Pinpoint the cell where the given text exists, returning its [x, y] midpoint coordinate. 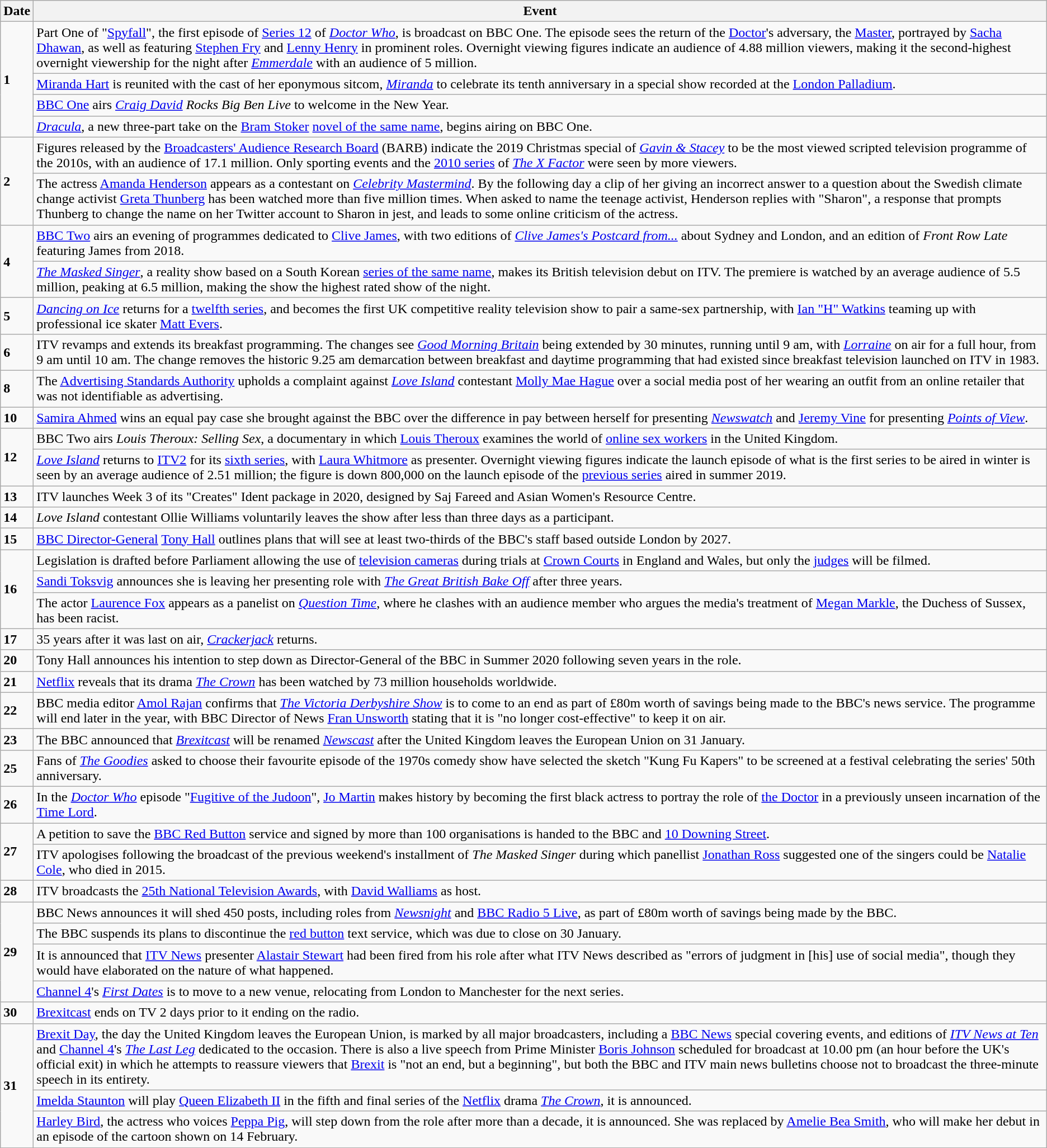
8 [17, 388]
Channel 4's First Dates is to move to a new venue, relocating from London to Manchester for the next series. [540, 991]
31 [17, 1085]
2 [17, 181]
Tony Hall announces his intention to step down as Director-General of the BBC in Summer 2020 following seven years in the role. [540, 660]
The BBC suspends its plans to discontinue the red button text service, which was due to close on 30 January. [540, 934]
15 [17, 539]
A petition to save the BBC Red Button service and signed by more than 100 organisations is handed to the BBC and 10 Downing Street. [540, 834]
4 [17, 261]
Netflix reveals that its drama The Crown has been watched by 73 million households worldwide. [540, 682]
27 [17, 852]
ITV broadcasts the 25th National Television Awards, with David Walliams as host. [540, 891]
22 [17, 710]
14 [17, 518]
35 years after it was last on air, Crackerjack returns. [540, 639]
20 [17, 660]
ITV launches Week 3 of its "Creates" Ident package in 2020, designed by Saj Fareed and Asian Women's Resource Centre. [540, 497]
Dracula, a new three-part take on the Bram Stoker novel of the same name, begins airing on BBC One. [540, 126]
BBC Director-General Tony Hall outlines plans that will see at least two-thirds of the BBC's staff based outside London by 2027. [540, 539]
28 [17, 891]
Brexitcast ends on TV 2 days prior to it ending on the radio. [540, 1013]
Love Island contestant Ollie Williams voluntarily leaves the show after less than three days as a participant. [540, 518]
BBC Two airs Louis Theroux: Selling Sex, a documentary in which Louis Theroux examines the world of online sex workers in the United Kingdom. [540, 439]
17 [17, 639]
23 [17, 739]
13 [17, 497]
16 [17, 589]
10 [17, 418]
6 [17, 352]
Sandi Toksvig announces she is leaving her presenting role with The Great British Bake Off after three years. [540, 582]
26 [17, 804]
21 [17, 682]
29 [17, 952]
Imelda Staunton will play Queen Elizabeth II in the fifth and final series of the Netflix drama The Crown, it is announced. [540, 1100]
25 [17, 768]
Date [17, 11]
The BBC announced that Brexitcast will be renamed Newscast after the United Kingdom leaves the European Union on 31 January. [540, 739]
30 [17, 1013]
12 [17, 457]
Event [540, 11]
5 [17, 315]
BBC One airs Craig David Rocks Big Ben Live to welcome in the New Year. [540, 105]
1 [17, 79]
